Scan for the cell matching the given text and deliver its (X, Y) coordinate at center. 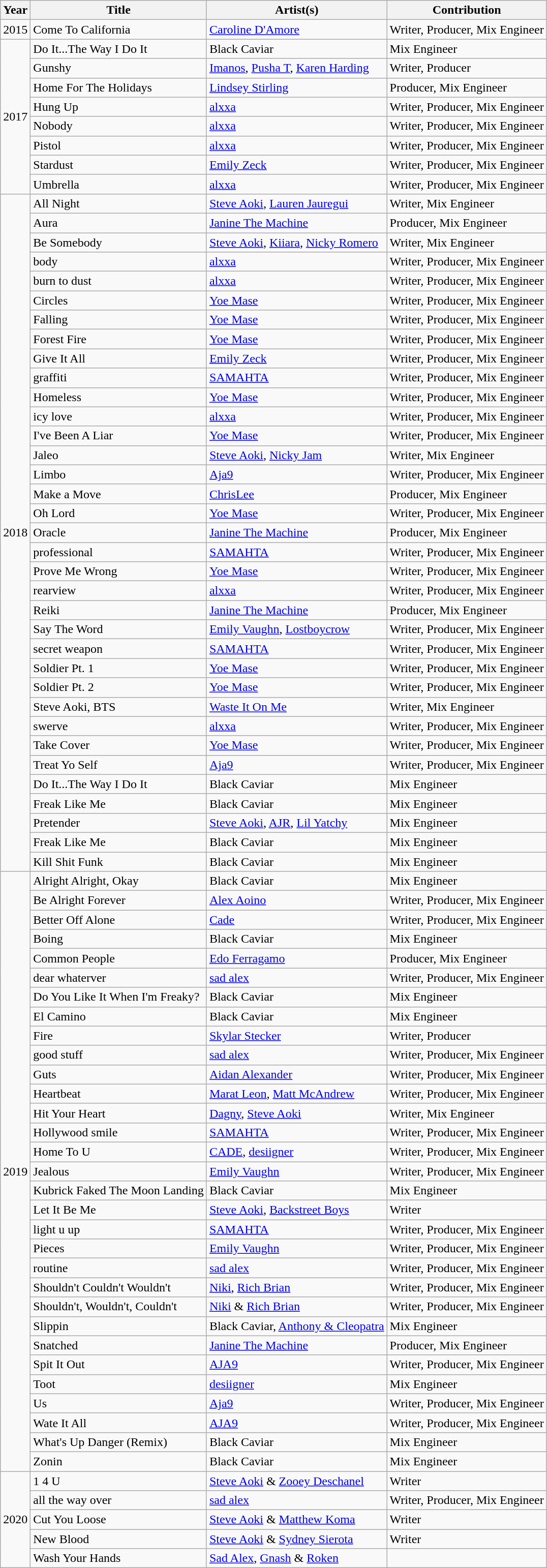
body (119, 262)
Wate It All (119, 1423)
Niki, Rich Brian (297, 1287)
Niki & Rich Brian (297, 1307)
ChrisLee (297, 494)
Fire (119, 1036)
Nobody (119, 126)
Oh Lord (119, 513)
Pretender (119, 823)
secret weapon (119, 649)
Steve Aoki & Matthew Koma (297, 1520)
2019 (15, 1171)
Skylar Stecker (297, 1036)
Emily Vaughn, Lostboycrow (297, 629)
Oracle (119, 532)
Steve Aoki & Sydney Sierota (297, 1539)
Wash Your Hands (119, 1558)
Hollywood smile (119, 1132)
icy love (119, 416)
Treat Yo Self (119, 765)
New Blood (119, 1539)
Say The Word (119, 629)
rearview (119, 591)
Cade (297, 920)
Hung Up (119, 107)
Zonin (119, 1461)
Shouldn't Couldn't Wouldn't (119, 1287)
Give It All (119, 358)
What's Up Danger (Remix) (119, 1442)
Make a Move (119, 494)
Waste It On Me (297, 707)
all the way over (119, 1500)
CADE, desiigner (297, 1152)
Better Off Alone (119, 920)
Common People (119, 958)
Forest Fire (119, 339)
Cut You Loose (119, 1520)
2015 (15, 29)
Pieces (119, 1249)
routine (119, 1268)
Stardust (119, 165)
Heartbeat (119, 1094)
Home For The Holidays (119, 87)
swerve (119, 726)
Steve Aoki, Lauren Jauregui (297, 203)
Home To U (119, 1152)
I've Been A Liar (119, 436)
2020 (15, 1520)
Steve Aoki, Backstreet Boys (297, 1210)
Soldier Pt. 2 (119, 687)
desiigner (297, 1384)
1 4 U (119, 1481)
Shouldn't, Wouldn't, Couldn't (119, 1307)
Edo Ferragamo (297, 958)
graffiti (119, 378)
Homeless (119, 397)
Kill Shit Funk (119, 862)
Marat Leon, Matt McAndrew (297, 1094)
2018 (15, 532)
Lindsey Stirling (297, 87)
Come To California (119, 29)
Caroline D'Amore (297, 29)
Take Cover (119, 745)
Steve Aoki & Zooey Deschanel (297, 1481)
Slippin (119, 1326)
Pistol (119, 145)
Artist(s) (297, 10)
light u up (119, 1229)
Us (119, 1403)
Hit Your Heart (119, 1113)
Aidan Alexander (297, 1074)
Contribution (467, 10)
Prove Me Wrong (119, 571)
dear whaterver (119, 978)
burn to dust (119, 281)
Circles (119, 300)
Be Alright Forever (119, 900)
Steve Aoki, Kiiara, Nicky Romero (297, 243)
Steve Aoki, AJR, Lil Yatchy (297, 823)
Sad Alex, Gnash & Roken (297, 1558)
good stuff (119, 1055)
Alright Alright, Okay (119, 881)
Aura (119, 223)
Kubrick Faked The Moon Landing (119, 1191)
Steve Aoki, BTS (119, 707)
Let It Be Me (119, 1210)
Steve Aoki, Nicky Jam (297, 455)
Do You Like It When I'm Freaky? (119, 997)
Spit It Out (119, 1365)
All Night (119, 203)
Toot (119, 1384)
Dagny, Steve Aoki (297, 1113)
Black Caviar, Anthony & Cleopatra (297, 1326)
Year (15, 10)
Alex Aoino (297, 900)
Reiki (119, 610)
Falling (119, 320)
Imanos, Pusha T, Karen Harding (297, 68)
Soldier Pt. 1 (119, 668)
Title (119, 10)
Jaleo (119, 455)
Jealous (119, 1171)
Umbrella (119, 184)
Limbo (119, 474)
Guts (119, 1074)
professional (119, 552)
Gunshy (119, 68)
Be Somebody (119, 243)
Snatched (119, 1345)
Boing (119, 939)
2017 (15, 116)
El Camino (119, 1016)
